Pinpoint the cell where the given text exists, returning its (X, Y) midpoint coordinate. 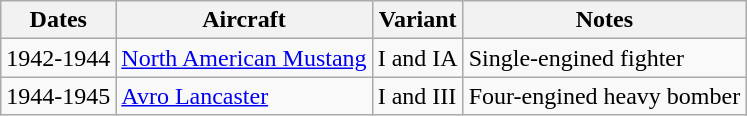
1944-1945 (58, 96)
North American Mustang (244, 58)
Avro Lancaster (244, 96)
I and IA (418, 58)
I and III (418, 96)
Variant (418, 20)
1942-1944 (58, 58)
Four-engined heavy bomber (604, 96)
Notes (604, 20)
Single-engined fighter (604, 58)
Aircraft (244, 20)
Dates (58, 20)
